Determine the [x, y] coordinate at the center of the cell enclosing the given text.  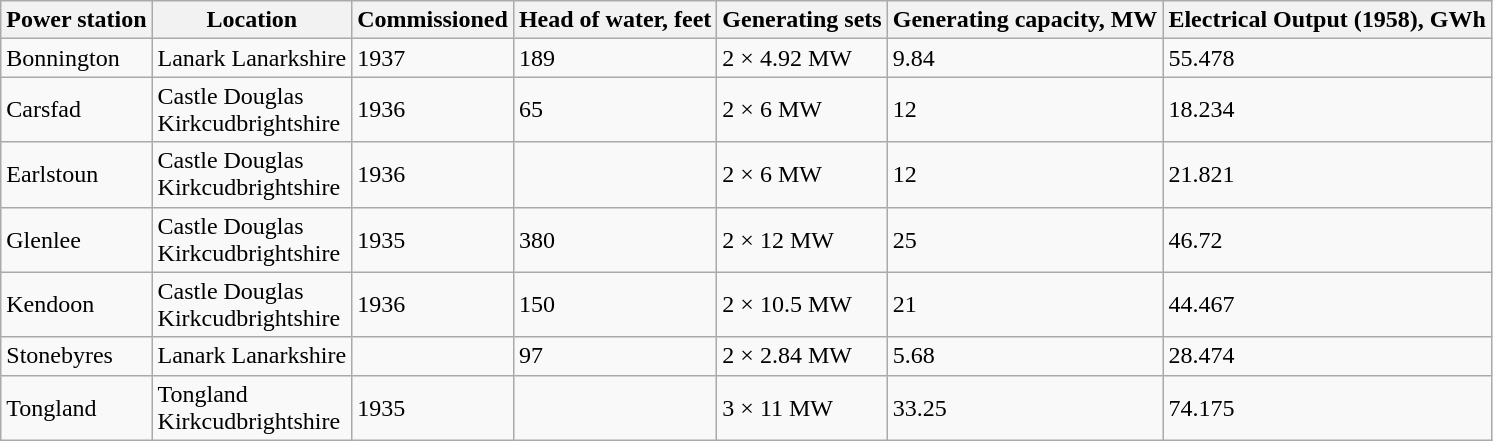
21.821 [1327, 174]
TonglandKirkcudbrightshire [252, 408]
Location [252, 20]
Bonnington [76, 58]
25 [1025, 240]
Generating capacity, MW [1025, 20]
189 [614, 58]
Electrical Output (1958), GWh [1327, 20]
Earlstoun [76, 174]
18.234 [1327, 110]
55.478 [1327, 58]
65 [614, 110]
Tongland [76, 408]
9.84 [1025, 58]
Power station [76, 20]
Generating sets [802, 20]
44.467 [1327, 304]
33.25 [1025, 408]
97 [614, 356]
2 × 4.92 MW [802, 58]
2 × 10.5 MW [802, 304]
1937 [433, 58]
3 × 11 MW [802, 408]
Stonebyres [76, 356]
28.474 [1327, 356]
Glenlee [76, 240]
Carsfad [76, 110]
46.72 [1327, 240]
21 [1025, 304]
2 × 2.84 MW [802, 356]
150 [614, 304]
380 [614, 240]
Commissioned [433, 20]
2 × 12 MW [802, 240]
Kendoon [76, 304]
74.175 [1327, 408]
Head of water, feet [614, 20]
5.68 [1025, 356]
